Determine the (x, y) coordinate at the center of the cell enclosing the given text.  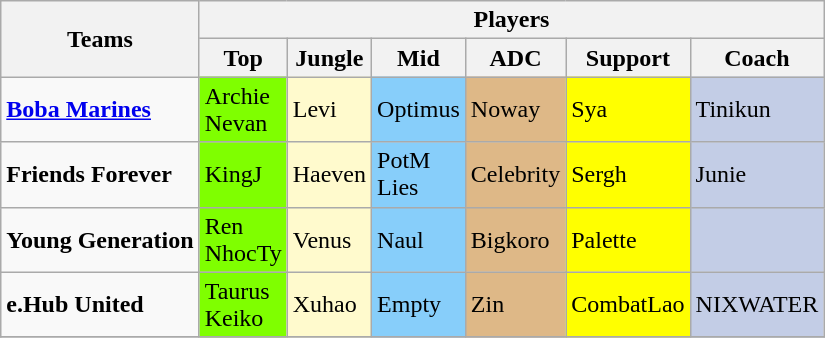
ADC (515, 58)
CombatLao (628, 304)
Archie Nevan (243, 110)
Players (512, 20)
Teams (100, 39)
e.Hub United (100, 304)
Bigkoro (515, 240)
Empty (419, 304)
Naul (419, 240)
Jungle (329, 58)
Celebrity (515, 174)
Sergh (628, 174)
Palette (628, 240)
Noway (515, 110)
PotM Lies (419, 174)
Mid (419, 58)
KingJ (243, 174)
Haeven (329, 174)
Xuhao (329, 304)
Levi (329, 110)
Zin (515, 304)
Boba Marines (100, 110)
Optimus (419, 110)
Support (628, 58)
Tinikun (757, 110)
Friends Forever (100, 174)
Venus (329, 240)
Coach (757, 58)
NIXWATER (757, 304)
Junie (757, 174)
Top (243, 58)
Ren NhocTy (243, 240)
Sya (628, 110)
Young Generation (100, 240)
Taurus Keiko (243, 304)
